Search for the cell housing the specified text and yield its [X, Y] center coordinate. 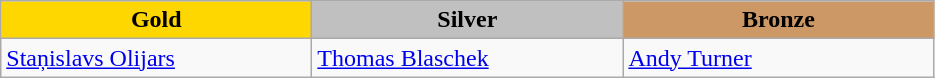
Silver [468, 20]
Staņislavs Olijars [156, 58]
Andy Turner [778, 58]
Gold [156, 20]
Thomas Blaschek [468, 58]
Bronze [778, 20]
